Scan for the cell matching the given text and deliver its [X, Y] coordinate at center. 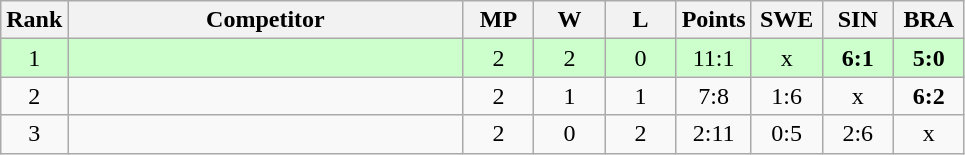
MP [498, 20]
6:2 [928, 96]
5:0 [928, 58]
W [570, 20]
2:6 [858, 134]
1:6 [786, 96]
Points [714, 20]
SWE [786, 20]
0:5 [786, 134]
7:8 [714, 96]
BRA [928, 20]
6:1 [858, 58]
SIN [858, 20]
L [640, 20]
3 [34, 134]
11:1 [714, 58]
Rank [34, 20]
Competitor [266, 20]
2:11 [714, 134]
